Scan for the cell matching the given text and deliver its (X, Y) coordinate at center. 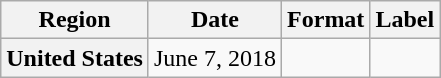
United States (75, 58)
Label (405, 20)
Format (326, 20)
Region (75, 20)
June 7, 2018 (214, 58)
Date (214, 20)
